Detect which cell encompasses the target text, then output its [X, Y] center coordinate. 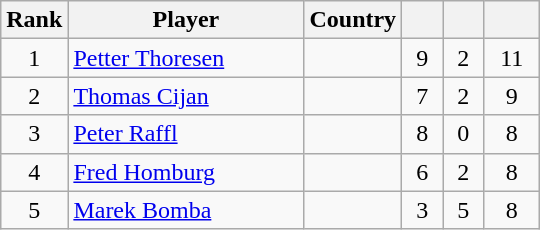
Marek Bomba [186, 210]
Petter Thoresen [186, 58]
Peter Raffl [186, 134]
Player [186, 20]
11 [512, 58]
Country [353, 20]
7 [422, 96]
0 [464, 134]
Thomas Cijan [186, 96]
Fred Homburg [186, 172]
1 [34, 58]
Rank [34, 20]
4 [34, 172]
6 [422, 172]
